From the cell containing the given text, extract its center point as [X, Y] coordinate. 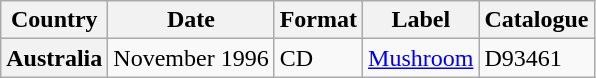
Mushroom [421, 58]
Country [54, 20]
D93461 [536, 58]
Catalogue [536, 20]
Format [318, 20]
November 1996 [191, 58]
CD [318, 58]
Date [191, 20]
Label [421, 20]
Australia [54, 58]
